Extract the [X, Y] coordinate from the center of the cell holding the provided text.  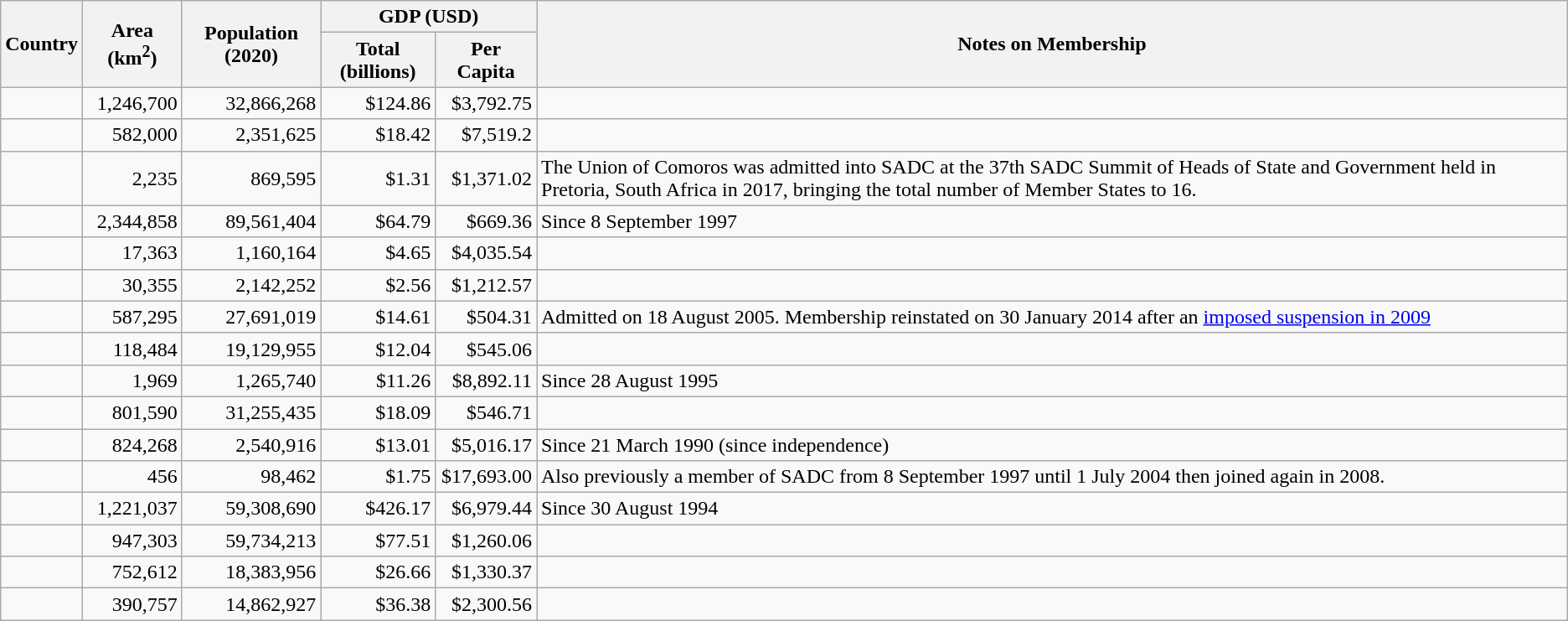
$1.75 [379, 477]
$5,016.17 [486, 445]
2,235 [132, 178]
$1,371.02 [486, 178]
1,246,700 [132, 103]
$545.06 [486, 349]
$12.04 [379, 349]
27,691,019 [251, 317]
1,969 [132, 380]
Per Capita [486, 60]
59,308,690 [251, 509]
390,757 [132, 604]
1,160,164 [251, 253]
$18.42 [379, 135]
$3,792.75 [486, 103]
30,355 [132, 285]
$64.79 [379, 221]
17,363 [132, 253]
Total (billions) [379, 60]
Country [42, 44]
Since 21 March 1990 (since independence) [1052, 445]
32,866,268 [251, 103]
2,351,625 [251, 135]
2,142,252 [251, 285]
Area (km2) [132, 44]
582,000 [132, 135]
$124.86 [379, 103]
$13.01 [379, 445]
18,383,956 [251, 572]
$14.61 [379, 317]
801,590 [132, 412]
$2.56 [379, 285]
587,295 [132, 317]
31,255,435 [251, 412]
$2,300.56 [486, 604]
98,462 [251, 477]
$6,979.44 [486, 509]
14,862,927 [251, 604]
$426.17 [379, 509]
Admitted on 18 August 2005. Membership reinstated on 30 January 2014 after an imposed suspension in 2009 [1052, 317]
59,734,213 [251, 541]
Since 8 September 1997 [1052, 221]
$669.36 [486, 221]
19,129,955 [251, 349]
$36.38 [379, 604]
$504.31 [486, 317]
$1,330.37 [486, 572]
$8,892.11 [486, 380]
Notes on Membership [1052, 44]
1,265,740 [251, 380]
118,484 [132, 349]
2,540,916 [251, 445]
$4.65 [379, 253]
752,612 [132, 572]
2,344,858 [132, 221]
$7,519.2 [486, 135]
$77.51 [379, 541]
824,268 [132, 445]
$546.71 [486, 412]
947,303 [132, 541]
$4,035.54 [486, 253]
1,221,037 [132, 509]
Since 30 August 1994 [1052, 509]
$17,693.00 [486, 477]
89,561,404 [251, 221]
$18.09 [379, 412]
$1,260.06 [486, 541]
$26.66 [379, 572]
$1.31 [379, 178]
GDP (USD) [429, 17]
$1,212.57 [486, 285]
869,595 [251, 178]
456 [132, 477]
Since 28 August 1995 [1052, 380]
$11.26 [379, 380]
Also previously a member of SADC from 8 September 1997 until 1 July 2004 then joined again in 2008. [1052, 477]
Population (2020) [251, 44]
